Locate the cell with the specified text and output its [X, Y] center coordinate. 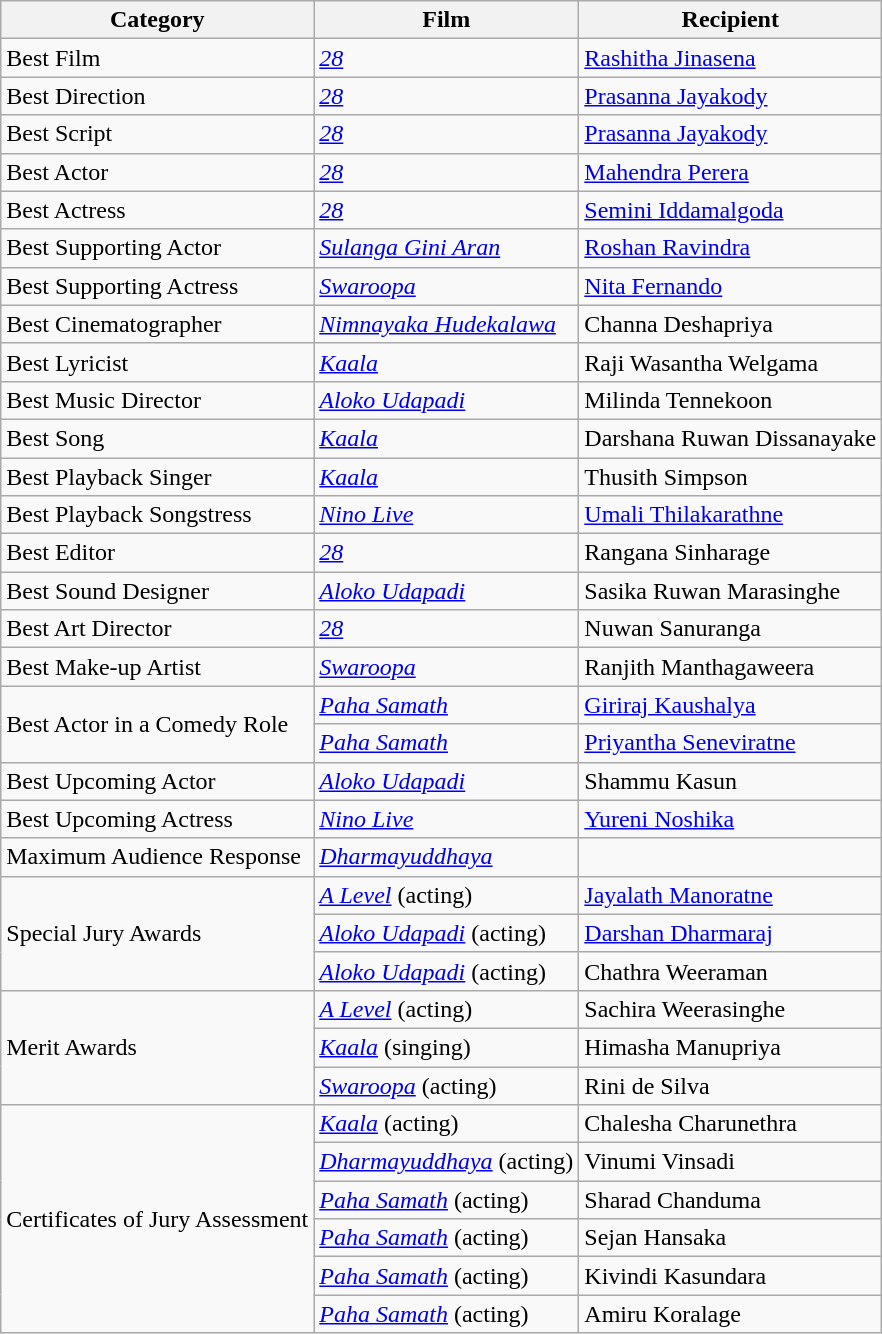
Best Direction [158, 96]
Best Film [158, 58]
Best Supporting Actress [158, 286]
Dharmayuddhaya [446, 857]
Milinda Tennekoon [730, 400]
Dharmayuddhaya (acting) [446, 1162]
Sharad Chanduma [730, 1200]
Jayalath Manoratne [730, 895]
Thusith Simpson [730, 477]
Best Upcoming Actress [158, 819]
Sejan Hansaka [730, 1238]
Best Make-up Artist [158, 667]
Yureni Noshika [730, 819]
Best Song [158, 438]
Nita Fernando [730, 286]
Rangana Sinharage [730, 553]
Swaroopa (acting) [446, 1085]
Best Playback Singer [158, 477]
Best Music Director [158, 400]
Best Actress [158, 210]
Best Art Director [158, 629]
Shammu Kasun [730, 781]
Priyantha Seneviratne [730, 743]
Semini Iddamalgoda [730, 210]
Recipient [730, 20]
Best Actor in a Comedy Role [158, 724]
Nuwan Sanuranga [730, 629]
Darshan Dharmaraj [730, 933]
Best Actor [158, 172]
Maximum Audience Response [158, 857]
Rashitha Jinasena [730, 58]
Darshana Ruwan Dissanayake [730, 438]
Best Lyricist [158, 362]
Special Jury Awards [158, 933]
Sulanga Gini Aran [446, 248]
Channa Deshapriya [730, 324]
Merit Awards [158, 1047]
Mahendra Perera [730, 172]
Rini de Silva [730, 1085]
Best Upcoming Actor [158, 781]
Best Supporting Actor [158, 248]
Vinumi Vinsadi [730, 1162]
Best Script [158, 134]
Umali Thilakarathne [730, 515]
Chalesha Charunethra [730, 1124]
Kaala (acting) [446, 1124]
Certificates of Jury Assessment [158, 1219]
Nimnayaka Hudekalawa [446, 324]
Best Sound Designer [158, 591]
Giriraj Kaushalya [730, 705]
Roshan Ravindra [730, 248]
Sasika Ruwan Marasinghe [730, 591]
Himasha Manupriya [730, 1047]
Film [446, 20]
Sachira Weerasinghe [730, 1009]
Category [158, 20]
Amiru Koralage [730, 1314]
Best Cinematographer [158, 324]
Chathra Weeraman [730, 971]
Raji Wasantha Welgama [730, 362]
Kivindi Kasundara [730, 1276]
Ranjith Manthagaweera [730, 667]
Best Playback Songstress [158, 515]
Kaala (singing) [446, 1047]
Best Editor [158, 553]
